From the cell containing the given text, extract its center point as [X, Y] coordinate. 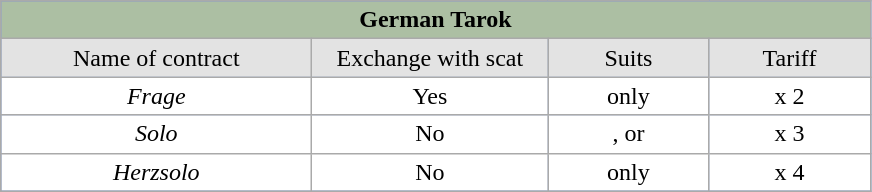
Solo [156, 134]
x 4 [790, 172]
, or [628, 134]
Suits [628, 58]
German Tarok [436, 20]
x 2 [790, 96]
Name of contract [156, 58]
Tariff [790, 58]
Yes [430, 96]
Herzsolo [156, 172]
Exchange with scat [430, 58]
x 3 [790, 134]
Frage [156, 96]
